For the text-containing cell, return its midpoint in (X, Y) coordinate format. 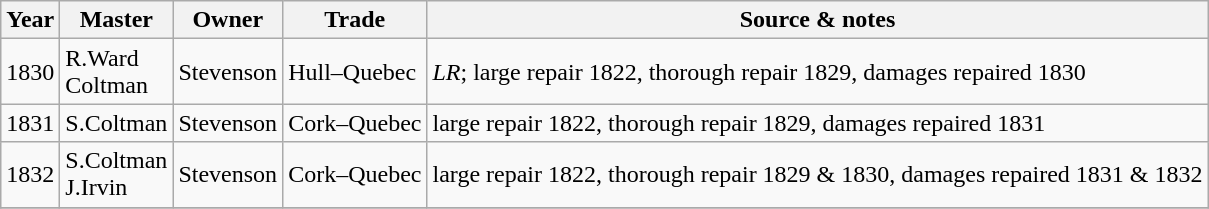
Year (30, 20)
large repair 1822, thorough repair 1829 & 1830, damages repaired 1831 & 1832 (818, 174)
LR; large repair 1822, thorough repair 1829, damages repaired 1830 (818, 72)
large repair 1822, thorough repair 1829, damages repaired 1831 (818, 123)
Source & notes (818, 20)
S.Coltman (116, 123)
Trade (355, 20)
Hull–Quebec (355, 72)
Owner (228, 20)
1830 (30, 72)
Master (116, 20)
R.WardColtman (116, 72)
1832 (30, 174)
1831 (30, 123)
S.ColtmanJ.Irvin (116, 174)
